Scan for the cell matching the given text and deliver its [x, y] coordinate at center. 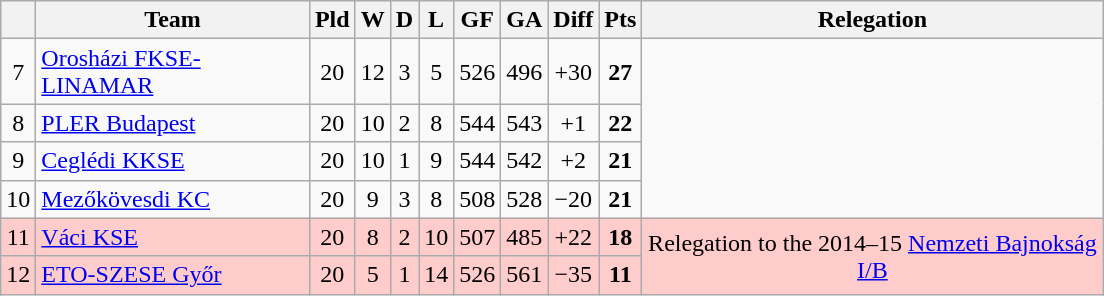
14 [436, 275]
22 [620, 123]
543 [524, 123]
Orosházi FKSE-LINAMAR [173, 72]
561 [524, 275]
7 [18, 72]
GF [478, 20]
−20 [574, 199]
485 [524, 237]
Team [173, 20]
PLER Budapest [173, 123]
Pts [620, 20]
ETO-SZESE Győr [173, 275]
508 [478, 199]
+22 [574, 237]
528 [524, 199]
+1 [574, 123]
GA [524, 20]
+30 [574, 72]
507 [478, 237]
+2 [574, 161]
Diff [574, 20]
Ceglédi KKSE [173, 161]
Pld [332, 20]
Mezőkövesdi KC [173, 199]
D [404, 20]
−35 [574, 275]
496 [524, 72]
L [436, 20]
27 [620, 72]
542 [524, 161]
W [372, 20]
Relegation [872, 20]
Relegation to the 2014–15 Nemzeti Bajnokság I/B [872, 256]
Váci KSE [173, 237]
18 [620, 237]
